For the text-containing cell, return its midpoint in (X, Y) coordinate format. 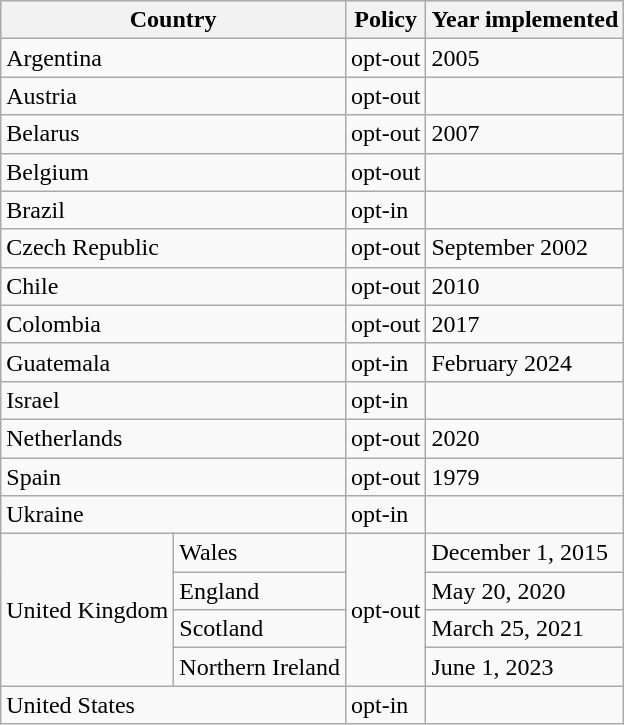
Netherlands (174, 438)
Country (174, 20)
1979 (525, 477)
Scotland (260, 629)
Year implemented (525, 20)
February 2024 (525, 362)
England (260, 591)
United Kingdom (88, 610)
Policy (385, 20)
March 25, 2021 (525, 629)
Czech Republic (174, 248)
Chile (174, 286)
December 1, 2015 (525, 553)
Northern Ireland (260, 667)
Guatemala (174, 362)
Belarus (174, 134)
Spain (174, 477)
September 2002 (525, 248)
Austria (174, 96)
Wales (260, 553)
2007 (525, 134)
Brazil (174, 210)
Belgium (174, 172)
Ukraine (174, 515)
June 1, 2023 (525, 667)
2017 (525, 324)
2020 (525, 438)
Israel (174, 400)
Argentina (174, 58)
United States (174, 705)
May 20, 2020 (525, 591)
2005 (525, 58)
2010 (525, 286)
Colombia (174, 324)
